Provide the [X, Y] coordinate of the cell's center where the given text is located.  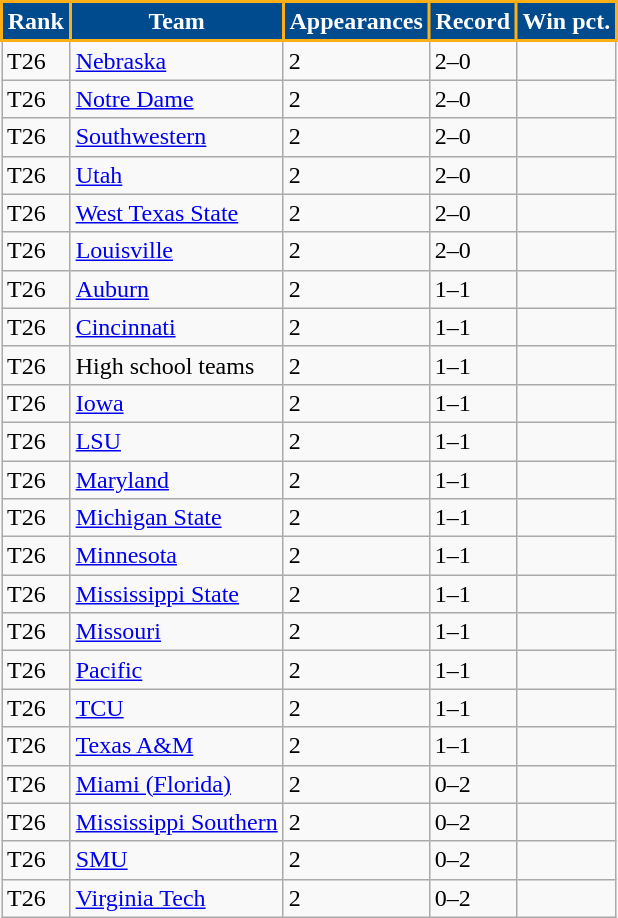
Texas A&M [176, 746]
Cincinnati [176, 327]
Miami (Florida) [176, 784]
Nebraska [176, 60]
Appearances [356, 22]
Virginia Tech [176, 898]
Win pct. [566, 22]
Louisville [176, 251]
Southwestern [176, 137]
Utah [176, 175]
High school teams [176, 365]
Missouri [176, 632]
SMU [176, 860]
Maryland [176, 479]
Minnesota [176, 556]
Record [472, 22]
Michigan State [176, 518]
Auburn [176, 289]
West Texas State [176, 213]
Rank [36, 22]
Pacific [176, 670]
TCU [176, 708]
Mississippi State [176, 594]
Notre Dame [176, 99]
Iowa [176, 403]
LSU [176, 441]
Mississippi Southern [176, 822]
Team [176, 22]
